Search for the cell housing the specified text and yield its (X, Y) center coordinate. 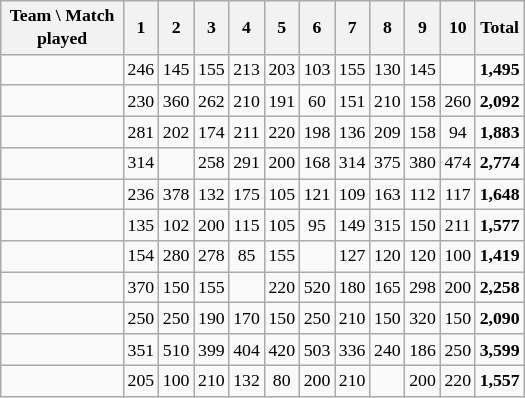
1,883 (500, 132)
298 (422, 288)
246 (140, 70)
3,599 (500, 350)
399 (212, 350)
154 (140, 256)
240 (388, 350)
94 (458, 132)
109 (352, 194)
420 (282, 350)
230 (140, 100)
360 (176, 100)
375 (388, 162)
291 (246, 162)
80 (282, 380)
127 (352, 256)
370 (140, 288)
2,774 (500, 162)
7 (352, 28)
262 (212, 100)
378 (176, 194)
1,557 (500, 380)
2,092 (500, 100)
149 (352, 226)
115 (246, 226)
351 (140, 350)
186 (422, 350)
117 (458, 194)
174 (212, 132)
102 (176, 226)
213 (246, 70)
103 (316, 70)
503 (316, 350)
520 (316, 288)
10 (458, 28)
280 (176, 256)
95 (316, 226)
1,648 (500, 194)
1,577 (500, 226)
198 (316, 132)
258 (212, 162)
236 (140, 194)
3 (212, 28)
135 (140, 226)
336 (352, 350)
190 (212, 318)
130 (388, 70)
4 (246, 28)
180 (352, 288)
112 (422, 194)
2,090 (500, 318)
380 (422, 162)
315 (388, 226)
151 (352, 100)
203 (282, 70)
2,258 (500, 288)
2 (176, 28)
202 (176, 132)
168 (316, 162)
9 (422, 28)
165 (388, 288)
175 (246, 194)
510 (176, 350)
Total (500, 28)
1,419 (500, 256)
1,495 (500, 70)
Team \ Match played (62, 28)
191 (282, 100)
5 (282, 28)
260 (458, 100)
170 (246, 318)
121 (316, 194)
320 (422, 318)
8 (388, 28)
60 (316, 100)
6 (316, 28)
205 (140, 380)
278 (212, 256)
281 (140, 132)
1 (140, 28)
474 (458, 162)
209 (388, 132)
136 (352, 132)
163 (388, 194)
404 (246, 350)
85 (246, 256)
